Capture the cell that displays the provided text and extract its [x, y] central coordinate. 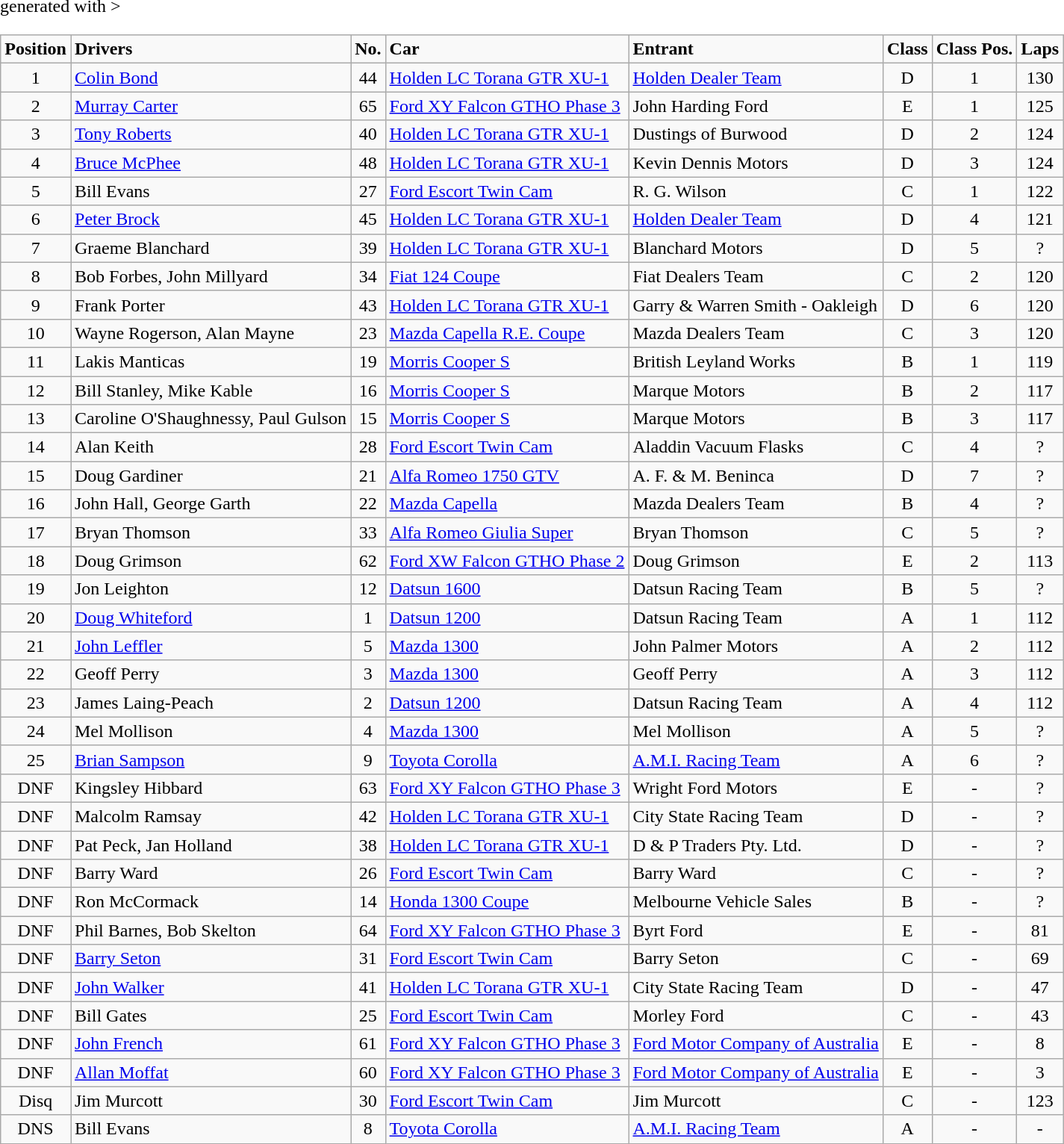
Entrant [756, 49]
122 [1040, 191]
John French [211, 1044]
63 [368, 788]
Mazda Capella R.E. Coupe [507, 333]
Lakis Manticas [211, 361]
Bill Stanley, Mike Kable [211, 391]
Graeme Blanchard [211, 248]
10 [36, 333]
Alfa Romeo Giulia Super [507, 532]
39 [368, 248]
Doug Gardiner [211, 476]
Brian Sampson [211, 759]
Tony Roberts [211, 134]
Bill Gates [211, 1016]
60 [368, 1072]
Malcolm Ramsay [211, 816]
A. F. & M. Beninca [756, 476]
119 [1040, 361]
Morley Ford [756, 1016]
Aladdin Vacuum Flasks [756, 447]
Disq [36, 1101]
Class [907, 49]
R. G. Wilson [756, 191]
Ford XW Falcon GTHO Phase 2 [507, 561]
Drivers [211, 49]
Mazda Capella [507, 504]
Frank Porter [211, 305]
61 [368, 1044]
Byrt Ford [756, 930]
48 [368, 163]
Kevin Dennis Motors [756, 163]
British Leyland Works [756, 361]
42 [368, 816]
Peter Brock [211, 220]
Doug Whiteford [211, 618]
Dustings of Burwood [756, 134]
130 [1040, 78]
64 [368, 930]
Honda 1300 Coupe [507, 902]
24 [36, 731]
20 [36, 618]
Pat Peck, Jan Holland [211, 845]
John Harding Ford [756, 106]
Colin Bond [211, 78]
17 [36, 532]
Datsun 1600 [507, 589]
40 [368, 134]
38 [368, 845]
44 [368, 78]
Blanchard Motors [756, 248]
Alan Keith [211, 447]
45 [368, 220]
Class Pos. [974, 49]
65 [368, 106]
Bob Forbes, John Millyard [211, 276]
Laps [1040, 49]
John Leffler [211, 646]
Melbourne Vehicle Sales [756, 902]
33 [368, 532]
Allan Moffat [211, 1072]
69 [1040, 959]
Ron McCormack [211, 902]
31 [368, 959]
Kingsley Hibbard [211, 788]
27 [368, 191]
D & P Traders Pty. Ltd. [756, 845]
41 [368, 987]
No. [368, 49]
125 [1040, 106]
Caroline O'Shaughnessy, Paul Gulson [211, 419]
123 [1040, 1101]
28 [368, 447]
Alfa Romeo 1750 GTV [507, 476]
Fiat Dealers Team [756, 276]
Bruce McPhee [211, 163]
Wright Ford Motors [756, 788]
30 [368, 1101]
Jon Leighton [211, 589]
James Laing-Peach [211, 703]
113 [1040, 561]
62 [368, 561]
18 [36, 561]
34 [368, 276]
Murray Carter [211, 106]
Phil Barnes, Bob Skelton [211, 930]
John Hall, George Garth [211, 504]
Fiat 124 Coupe [507, 276]
John Walker [211, 987]
DNS [36, 1129]
81 [1040, 930]
13 [36, 419]
John Palmer Motors [756, 646]
121 [1040, 220]
Car [507, 49]
Position [36, 49]
47 [1040, 987]
11 [36, 361]
26 [368, 874]
Garry & Warren Smith - Oakleigh [756, 305]
Wayne Rogerson, Alan Mayne [211, 333]
